Scan for the cell matching the given text and deliver its [x, y] coordinate at center. 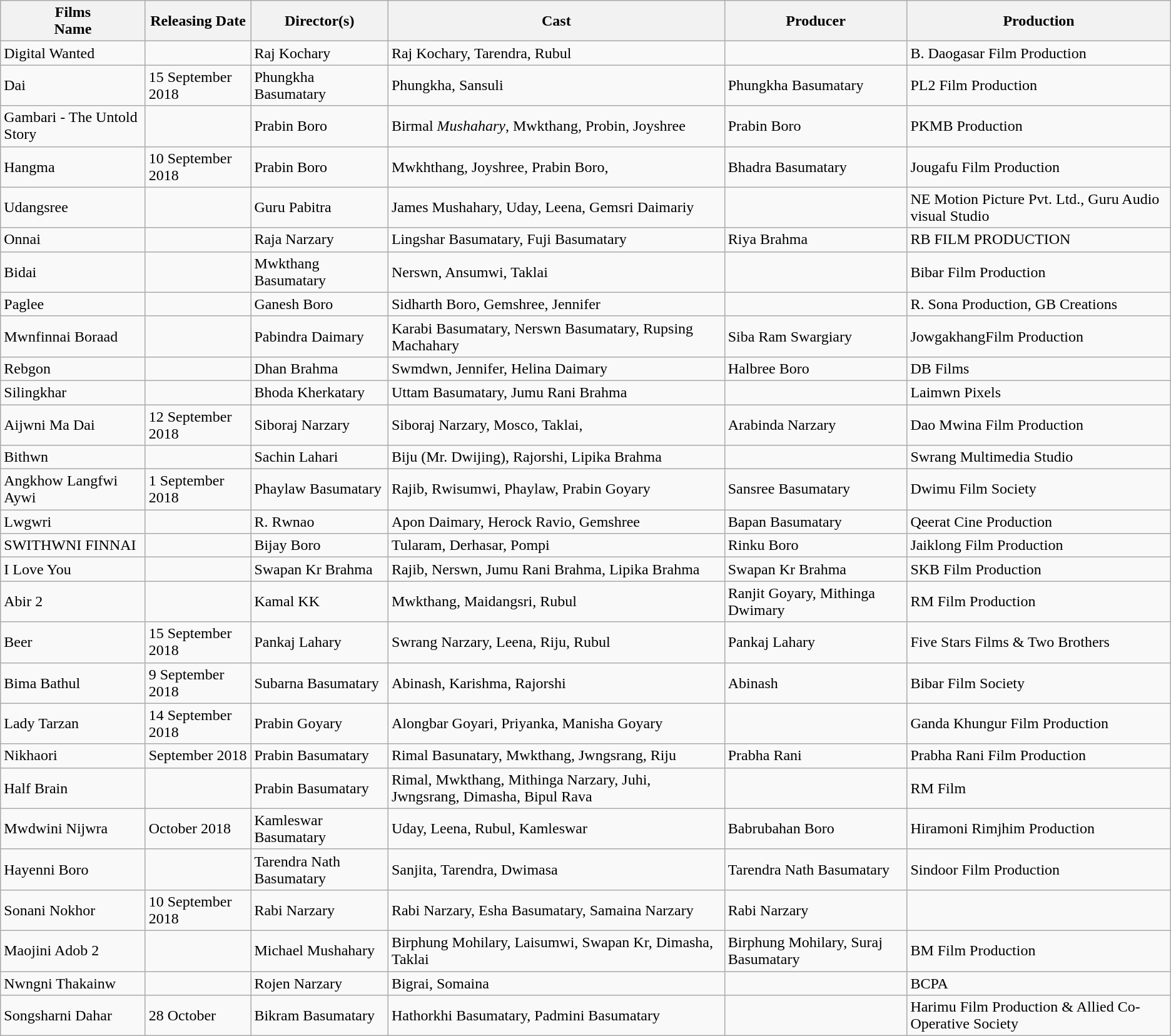
Dao Mwina Film Production [1038, 424]
Kamleswar Basumatary [320, 828]
Hangma [73, 166]
Maojini Adob 2 [73, 951]
Onnai [73, 240]
Bhoda Kherkatary [320, 392]
JowgakhangFilm Production [1038, 337]
Laimwn Pixels [1038, 392]
I Love You [73, 569]
9 September 2018 [198, 683]
Sonani Nokhor [73, 910]
Nikhaori [73, 756]
Gambari - The Untold Story [73, 126]
Birphung Mohilary, Suraj Basumatary [816, 951]
Alongbar Goyari, Priyanka, Manisha Goyary [556, 723]
12 September 2018 [198, 424]
Paglee [73, 304]
NE Motion Picture Pvt. Ltd., Guru Audio visual Studio [1038, 208]
Sidharth Boro, Gemshree, Jennifer [556, 304]
Lingshar Basumatary, Fuji Basumatary [556, 240]
Bima Bathul [73, 683]
Bithwn [73, 457]
Hayenni Boro [73, 870]
Swrang Narzary, Leena, Riju, Rubul [556, 642]
Sachin Lahari [320, 457]
Jougafu Film Production [1038, 166]
Subarna Basumatary [320, 683]
RB FILM PRODUCTION [1038, 240]
Sindoor Film Production [1038, 870]
Pabindra Daimary [320, 337]
Bigrai, Somaina [556, 983]
Raj Kochary, Tarendra, Rubul [556, 53]
Prabha Rani [816, 756]
September 2018 [198, 756]
Digital Wanted [73, 53]
RM Film [1038, 788]
Ganesh Boro [320, 304]
Halbree Boro [816, 368]
Guru Pabitra [320, 208]
Five Stars Films & Two Brothers [1038, 642]
SKB Film Production [1038, 569]
Rajib, Nerswn, Jumu Rani Brahma, Lipika Brahma [556, 569]
Cast [556, 21]
Lady Tarzan [73, 723]
October 2018 [198, 828]
Abinash, Karishma, Rajorshi [556, 683]
Abir 2 [73, 602]
PL2 Film Production [1038, 85]
Bibar Film Society [1038, 683]
Rimal Basunatary, Mwkthang, Jwngsrang, Riju [556, 756]
James Mushahary, Uday, Leena, Gemsri Daimariy [556, 208]
Production [1038, 21]
Angkhow Langfwi Aywi [73, 489]
Phungkha, Sansuli [556, 85]
Dwimu Film Society [1038, 489]
Mwnfinnai Boraad [73, 337]
Releasing Date [198, 21]
Silingkhar [73, 392]
14 September 2018 [198, 723]
Tularam, Derhasar, Pompi [556, 546]
Jaiklong Film Production [1038, 546]
Rojen Narzary [320, 983]
Qeerat Cine Production [1038, 522]
Mwdwini Nijwra [73, 828]
Karabi Basumatary, Nerswn Basumatary, Rupsing Machahary [556, 337]
Biju (Mr. Dwijing), Rajorshi, Lipika Brahma [556, 457]
Swmdwn, Jennifer, Helina Daimary [556, 368]
Rebgon [73, 368]
Ranjit Goyary, Mithinga Dwimary [816, 602]
Beer [73, 642]
Kamal KK [320, 602]
Abinash [816, 683]
BM Film Production [1038, 951]
RM Film Production [1038, 602]
Director(s) [320, 21]
SWITHWNI FINNAI [73, 546]
Bijay Boro [320, 546]
Raj Kochary [320, 53]
Harimu Film Production & Allied Co-Operative Society [1038, 1016]
BCPA [1038, 983]
R. Rwnao [320, 522]
Dai [73, 85]
Siba Ram Swargiary [816, 337]
Dhan Brahma [320, 368]
Udangsree [73, 208]
Bapan Basumatary [816, 522]
Arabinda Narzary [816, 424]
Mwkthang Basumatary [320, 272]
Prabin Goyary [320, 723]
Apon Daimary, Herock Ravio, Gemshree [556, 522]
Sansree Basumatary [816, 489]
Birmal Mushahary, Mwkthang, Probin, Joyshree [556, 126]
Ganda Khungur Film Production [1038, 723]
Bidai [73, 272]
28 October [198, 1016]
Mwkthang, Maidangsri, Rubul [556, 602]
1 September 2018 [198, 489]
Phaylaw Basumatary [320, 489]
Rimal, Mwkthang, Mithinga Narzary, Juhi, Jwngsrang, Dimasha, Bipul Rava [556, 788]
Aijwni Ma Dai [73, 424]
PKMB Production [1038, 126]
Uday, Leena, Rubul, Kamleswar [556, 828]
Prabha Rani Film Production [1038, 756]
Rajib, Rwisumwi, Phaylaw, Prabin Goyary [556, 489]
FilmsName [73, 21]
Bhadra Basumatary [816, 166]
Riya Brahma [816, 240]
Raja Narzary [320, 240]
DB Films [1038, 368]
B. Daogasar Film Production [1038, 53]
Lwgwri [73, 522]
Michael Mushahary [320, 951]
Uttam Basumatary, Jumu Rani Brahma [556, 392]
Bibar Film Production [1038, 272]
Nerswn, Ansumwi, Taklai [556, 272]
Rabi Narzary, Esha Basumatary, Samaina Narzary [556, 910]
Songsharni Dahar [73, 1016]
Siboraj Narzary [320, 424]
Bikram Basumatary [320, 1016]
Rinku Boro [816, 546]
Half Brain [73, 788]
Swrang Multimedia Studio [1038, 457]
Mwkhthang, Joyshree, Prabin Boro, [556, 166]
Nwngni Thakainw [73, 983]
Producer [816, 21]
Sanjita, Tarendra, Dwimasa [556, 870]
Babrubahan Boro [816, 828]
Hathorkhi Basumatary, Padmini Basumatary [556, 1016]
Hiramoni Rimjhim Production [1038, 828]
Siboraj Narzary, Mosco, Taklai, [556, 424]
Birphung Mohilary, Laisumwi, Swapan Kr, Dimasha, Taklai [556, 951]
R. Sona Production, GB Creations [1038, 304]
